Scan for the cell matching the given text and deliver its (X, Y) coordinate at center. 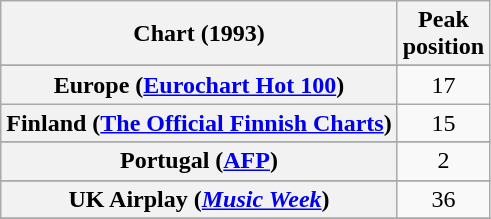
Chart (1993) (199, 34)
Portugal (AFP) (199, 161)
15 (443, 123)
Finland (The Official Finnish Charts) (199, 123)
17 (443, 85)
2 (443, 161)
UK Airplay (Music Week) (199, 199)
Europe (Eurochart Hot 100) (199, 85)
36 (443, 199)
Peakposition (443, 34)
